Search for the cell housing the specified text and yield its [x, y] center coordinate. 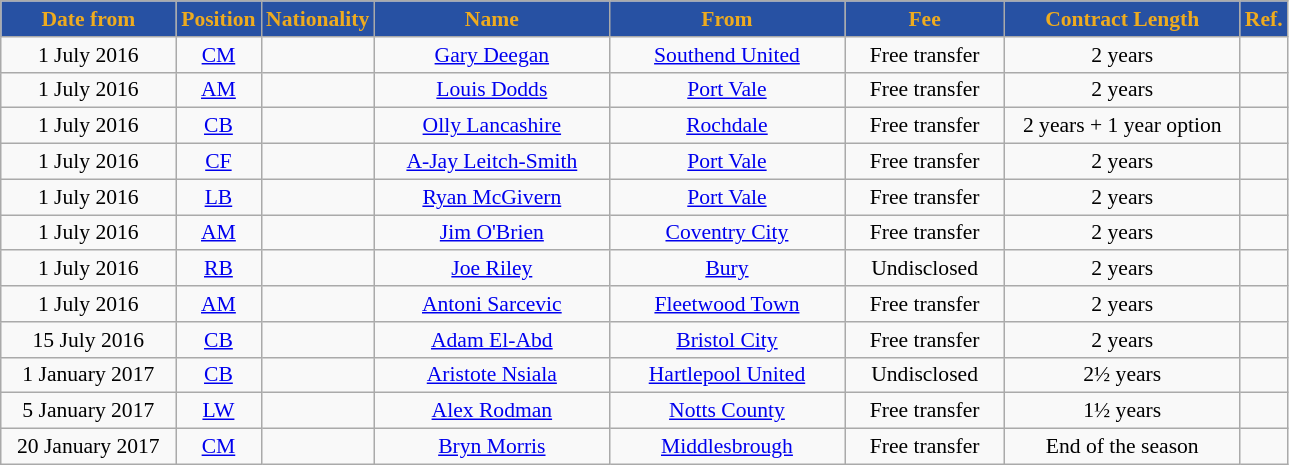
Bryn Morris [492, 447]
Antoni Sarcevic [492, 304]
Coventry City [726, 233]
Name [492, 19]
Olly Lancashire [492, 126]
1 January 2017 [88, 375]
A-Jay Leitch-Smith [492, 162]
Alex Rodman [492, 411]
Aristote Nsiala [492, 375]
Hartlepool United [726, 375]
Contract Length [1122, 19]
RB [218, 269]
Rochdale [726, 126]
End of the season [1122, 447]
Ref. [1264, 19]
Fee [925, 19]
Bury [726, 269]
2½ years [1122, 375]
Position [218, 19]
Louis Dodds [492, 90]
Jim O'Brien [492, 233]
Bristol City [726, 340]
5 January 2017 [88, 411]
Joe Riley [492, 269]
Middlesbrough [726, 447]
1½ years [1122, 411]
Nationality [318, 19]
Fleetwood Town [726, 304]
Date from [88, 19]
2 years + 1 year option [1122, 126]
Southend United [726, 55]
LW [218, 411]
CF [218, 162]
Gary Deegan [492, 55]
Notts County [726, 411]
Adam El-Abd [492, 340]
LB [218, 197]
20 January 2017 [88, 447]
From [726, 19]
15 July 2016 [88, 340]
Ryan McGivern [492, 197]
